Identify which cell holds the provided text, then report its [X, Y] central coordinate. 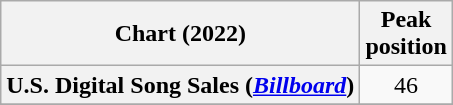
U.S. Digital Song Sales (Billboard) [180, 85]
Chart (2022) [180, 34]
Peakposition [406, 34]
46 [406, 85]
